Output the [X, Y] coordinate of the center of the cell containing the given text.  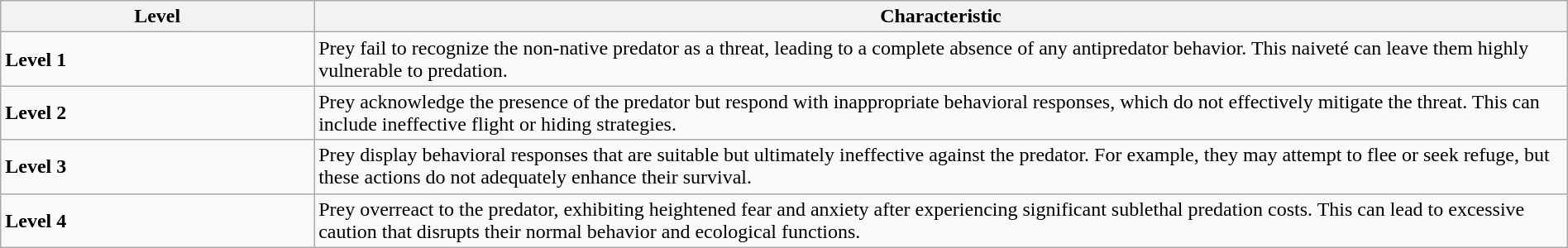
Level [157, 17]
Characteristic [941, 17]
Level 3 [157, 167]
Level 2 [157, 112]
Level 4 [157, 220]
Level 1 [157, 60]
